Return the [X, Y] coordinate for the center point of the cell that contains the specified text.  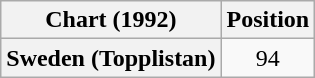
Position [268, 20]
Sweden (Topplistan) [111, 58]
Chart (1992) [111, 20]
94 [268, 58]
